Locate the cell with the specified text and output its [x, y] center coordinate. 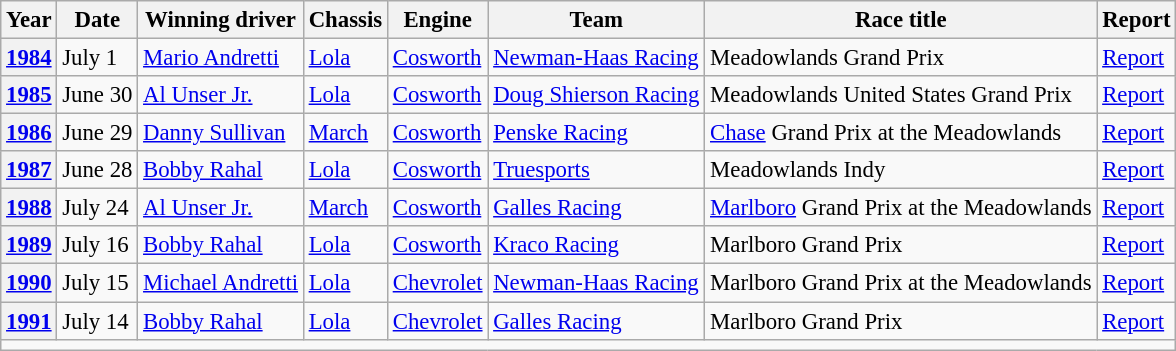
Penske Racing [596, 133]
Chassis [345, 20]
Race title [901, 20]
Engine [437, 20]
July 14 [98, 321]
1986 [29, 133]
June 30 [98, 95]
Date [98, 20]
Meadowlands Indy [901, 170]
Meadowlands United States Grand Prix [901, 95]
1988 [29, 208]
June 28 [98, 170]
Truesports [596, 170]
Chase Grand Prix at the Meadowlands [901, 133]
1991 [29, 321]
1984 [29, 58]
Kraco Racing [596, 245]
1987 [29, 170]
July 16 [98, 245]
Michael Andretti [221, 283]
1985 [29, 95]
1990 [29, 283]
June 29 [98, 133]
Mario Andretti [221, 58]
July 15 [98, 283]
1989 [29, 245]
July 1 [98, 58]
Danny Sullivan [221, 133]
Team [596, 20]
July 24 [98, 208]
Winning driver [221, 20]
Year [29, 20]
Doug Shierson Racing [596, 95]
Meadowlands Grand Prix [901, 58]
